Return the [x, y] coordinate for the center point of the cell that contains the specified text.  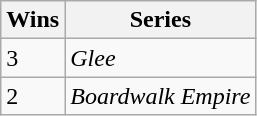
Glee [160, 58]
3 [33, 58]
Boardwalk Empire [160, 96]
2 [33, 96]
Series [160, 20]
Wins [33, 20]
